Find where the given text appears and provide that cell's center as (X, Y) coordinate. 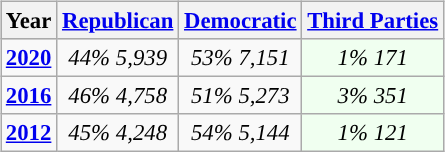
54% 5,144 (240, 133)
Third Parties (373, 21)
3% 351 (373, 96)
53% 7,151 (240, 58)
45% 4,248 (118, 133)
1% 121 (373, 133)
1% 171 (373, 58)
Republican (118, 21)
2020 (29, 58)
44% 5,939 (118, 58)
2016 (29, 96)
2012 (29, 133)
Democratic (240, 21)
Year (29, 21)
51% 5,273 (240, 96)
46% 4,758 (118, 96)
